Extract the (x, y) coordinate from the center of the cell holding the provided text.  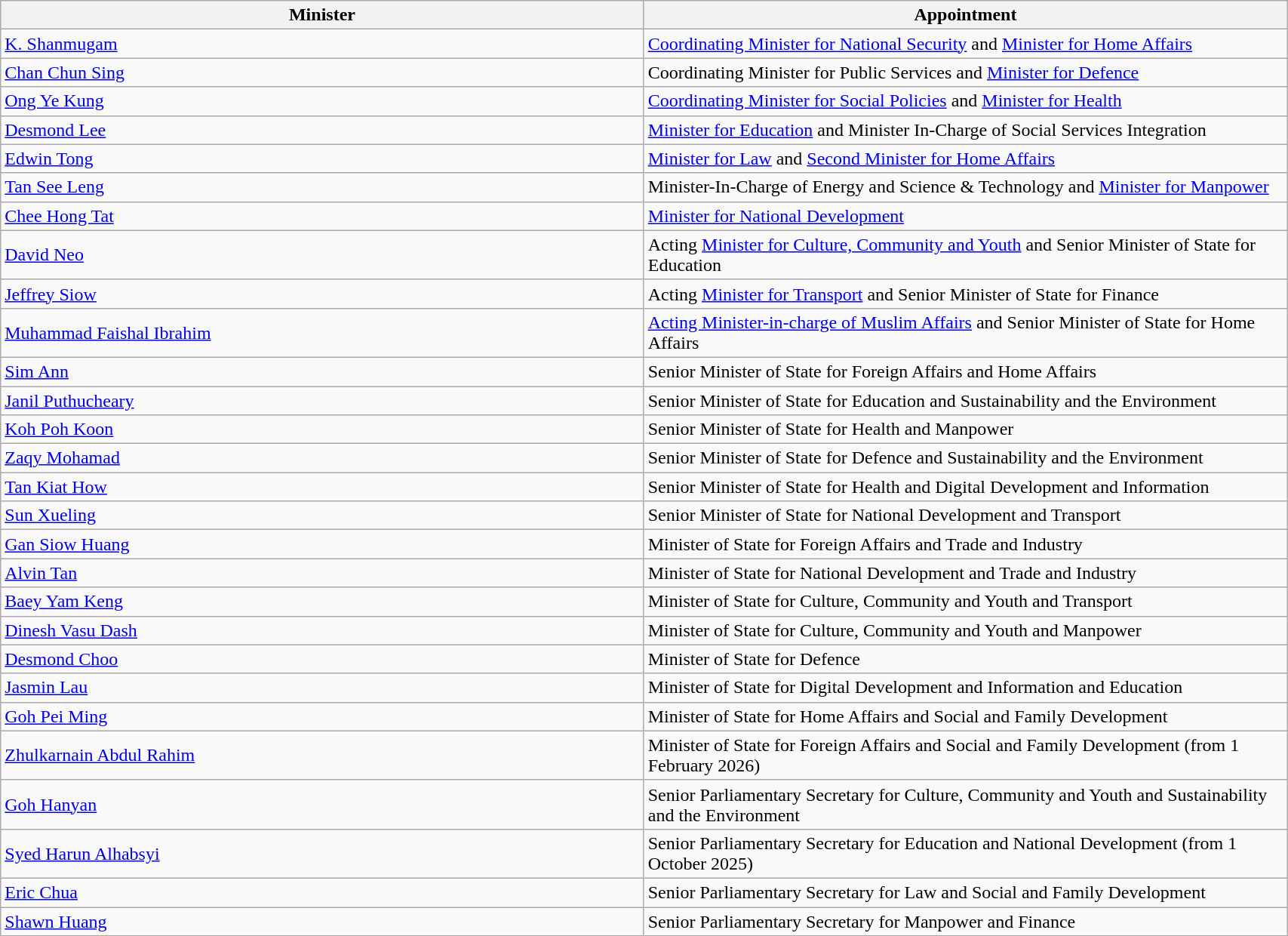
Minister for Education and Minister In-Charge of Social Services Integration (965, 130)
Senior Parliamentary Secretary for Education and National Development (from 1 October 2025) (965, 853)
Minister of State for Defence (965, 659)
Goh Pei Ming (322, 716)
Eric Chua (322, 892)
Syed Harun Alhabsyi (322, 853)
Senior Minister of State for Health and Manpower (965, 430)
Senior Parliamentary Secretary for Culture, Community and Youth and Sustainability and the Environment (965, 805)
Senior Parliamentary Secretary for Manpower and Finance (965, 922)
Goh Hanyan (322, 805)
Sim Ann (322, 371)
Senior Minister of State for Defence and Sustainability and the Environment (965, 458)
Zaqy Mohamad (322, 458)
Acting Minister for Culture, Community and Youth and Senior Minister of State for Education (965, 255)
Janil Puthucheary (322, 401)
Minister of State for Foreign Affairs and Trade and Industry (965, 544)
Ong Ye Kung (322, 101)
Desmond Choo (322, 659)
Dinesh Vasu Dash (322, 630)
Minister of State for Digital Development and Information and Education (965, 688)
Minister of State for Home Affairs and Social and Family Development (965, 716)
Minister for Law and Second Minister for Home Affairs (965, 159)
Coordinating Minister for Social Policies and Minister for Health (965, 101)
Minister of State for Culture, Community and Youth and Transport (965, 602)
Jeffrey Siow (322, 294)
David Neo (322, 255)
Desmond Lee (322, 130)
Jasmin Lau (322, 688)
K. Shanmugam (322, 44)
Sun Xueling (322, 516)
Appointment (965, 15)
Senior Minister of State for Health and Digital Development and Information (965, 487)
Senior Minister of State for National Development and Transport (965, 516)
Senior Parliamentary Secretary for Law and Social and Family Development (965, 892)
Minister of State for Foreign Affairs and Social and Family Development (from 1 February 2026) (965, 755)
Koh Poh Koon (322, 430)
Coordinating Minister for National Security and Minister for Home Affairs (965, 44)
Tan See Leng (322, 187)
Coordinating Minister for Public Services and Minister for Defence (965, 72)
Chan Chun Sing (322, 72)
Minister of State for National Development and Trade and Industry (965, 573)
Alvin Tan (322, 573)
Acting Minister-in-charge of Muslim Affairs and Senior Minister of State for Home Affairs (965, 332)
Shawn Huang (322, 922)
Zhulkarnain Abdul Rahim (322, 755)
Minister (322, 15)
Chee Hong Tat (322, 216)
Baey Yam Keng (322, 602)
Senior Minister of State for Education and Sustainability and the Environment (965, 401)
Acting Minister for Transport and Senior Minister of State for Finance (965, 294)
Minister-In-Charge of Energy and Science & Technology and Minister for Manpower (965, 187)
Senior Minister of State for Foreign Affairs and Home Affairs (965, 371)
Muhammad Faishal Ibrahim (322, 332)
Minister for National Development (965, 216)
Gan Siow Huang (322, 544)
Edwin Tong (322, 159)
Minister of State for Culture, Community and Youth and Manpower (965, 630)
Tan Kiat How (322, 487)
